Output the (x, y) coordinate of the center of the cell containing the given text.  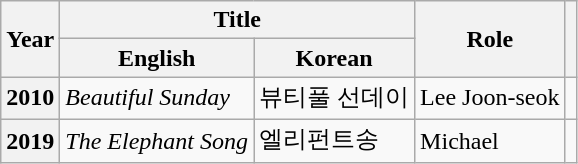
Role (490, 39)
Beautiful Sunday (157, 98)
엘리펀트송 (334, 140)
Year (30, 39)
Title (238, 20)
Korean (334, 58)
뷰티풀 선데이 (334, 98)
2019 (30, 140)
Lee Joon-seok (490, 98)
The Elephant Song (157, 140)
2010 (30, 98)
Michael (490, 140)
English (157, 58)
